Extract the [X, Y] coordinate from the center of the cell holding the provided text.  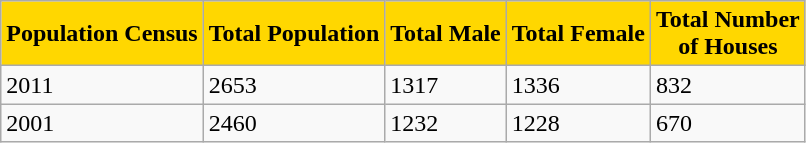
Total Female [578, 34]
Total Number of Houses [728, 34]
1228 [578, 123]
670 [728, 123]
2001 [102, 123]
2460 [294, 123]
2653 [294, 85]
Population Census [102, 34]
Total Male [446, 34]
1317 [446, 85]
Total Population [294, 34]
1232 [446, 123]
1336 [578, 85]
832 [728, 85]
2011 [102, 85]
